Scan for the cell matching the given text and deliver its [X, Y] coordinate at center. 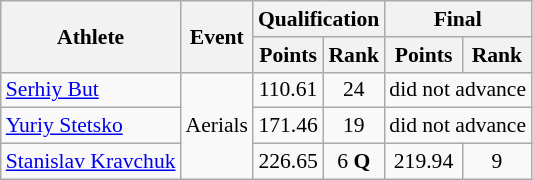
9 [497, 162]
Stanislav Kravchuk [91, 162]
110.61 [288, 90]
6 Q [354, 162]
19 [354, 126]
Serhiy But [91, 90]
Aerials [217, 126]
171.46 [288, 126]
Event [217, 36]
Qualification [318, 19]
226.65 [288, 162]
24 [354, 90]
Final [458, 19]
Athlete [91, 36]
Yuriy Stetsko [91, 126]
219.94 [423, 162]
